Provide the (x, y) coordinate of the cell's center where the given text is located.  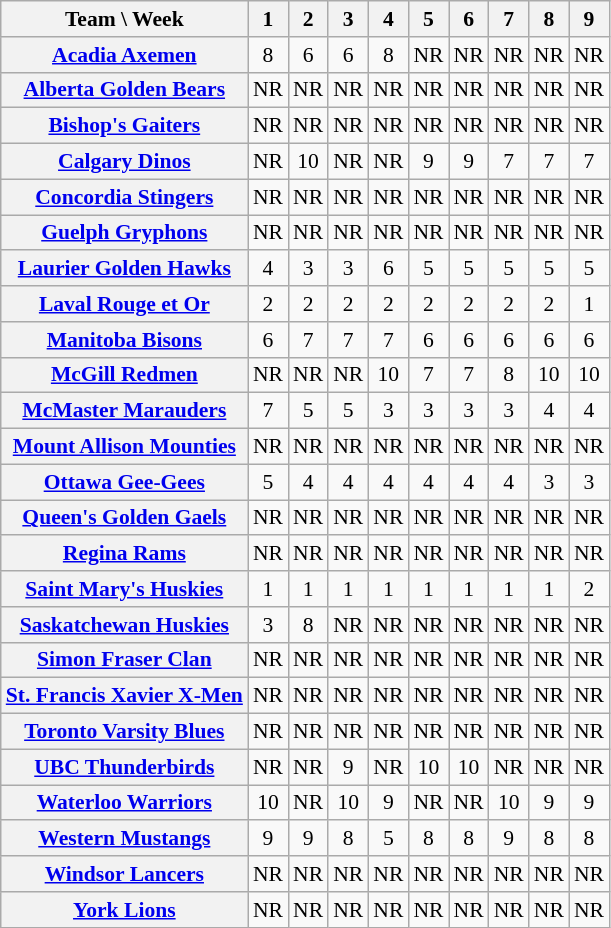
Alberta Golden Bears (124, 90)
Guelph Gryphons (124, 233)
Simon Fraser Clan (124, 660)
McMaster Marauders (124, 411)
McGill Redmen (124, 375)
Western Mustangs (124, 839)
Manitoba Bisons (124, 340)
Queen's Golden Gaels (124, 518)
Acadia Axemen (124, 55)
Windsor Lancers (124, 874)
UBC Thunderbirds (124, 767)
Saskatchewan Huskies (124, 625)
Waterloo Warriors (124, 803)
Regina Rams (124, 554)
Saint Mary's Huskies (124, 589)
York Lions (124, 910)
Bishop's Gaiters (124, 126)
Toronto Varsity Blues (124, 732)
Mount Allison Mounties (124, 447)
Laurier Golden Hawks (124, 269)
Team \ Week (124, 19)
Concordia Stingers (124, 197)
St. Francis Xavier X-Men (124, 696)
Calgary Dinos (124, 162)
Ottawa Gee-Gees (124, 482)
Laval Rouge et Or (124, 304)
